Identify which cell holds the provided text, then report its [x, y] central coordinate. 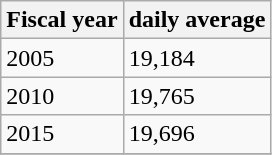
19,184 [197, 58]
2010 [62, 96]
daily average [197, 20]
2015 [62, 134]
19,765 [197, 96]
19,696 [197, 134]
2005 [62, 58]
Fiscal year [62, 20]
